Detect which cell encompasses the target text, then output its [X, Y] center coordinate. 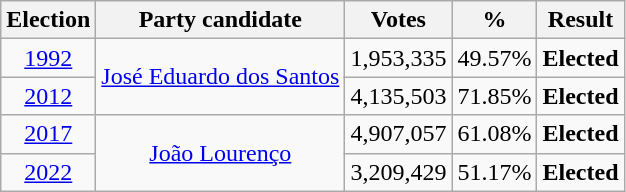
2012 [48, 96]
4,907,057 [398, 134]
Election [48, 20]
Party candidate [220, 20]
49.57% [494, 58]
3,209,429 [398, 172]
61.08% [494, 134]
71.85% [494, 96]
1992 [48, 58]
% [494, 20]
José Eduardo dos Santos [220, 77]
Result [580, 20]
2022 [48, 172]
João Lourenço [220, 153]
1,953,335 [398, 58]
51.17% [494, 172]
Votes [398, 20]
2017 [48, 134]
4,135,503 [398, 96]
